Determine the [x, y] coordinate at the center of the cell enclosing the given text.  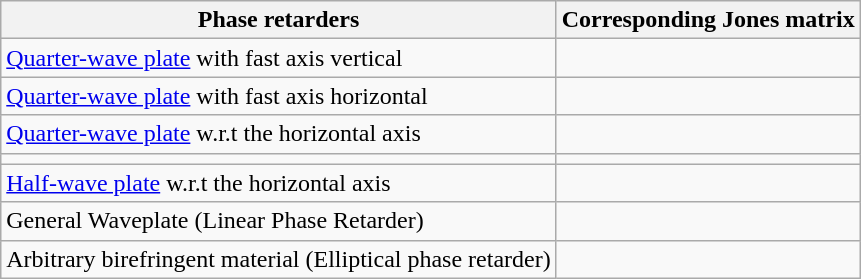
Half-wave plate w.r.t the horizontal axis [278, 183]
Phase retarders [278, 20]
Quarter-wave plate with fast axis vertical [278, 58]
Arbitrary birefringent material (Elliptical phase retarder) [278, 259]
Corresponding Jones matrix [708, 20]
Quarter-wave plate with fast axis horizontal [278, 96]
Quarter-wave plate w.r.t the horizontal axis [278, 134]
General Waveplate (Linear Phase Retarder) [278, 221]
